Capture the cell that displays the provided text and extract its (x, y) central coordinate. 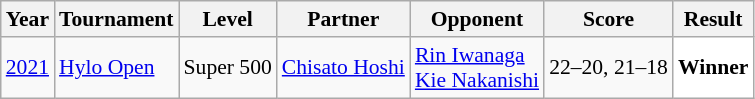
Hylo Open (116, 68)
Score (608, 19)
2021 (28, 68)
Rin Iwanaga Kie Nakanishi (477, 68)
Super 500 (228, 68)
Tournament (116, 19)
Chisato Hoshi (344, 68)
Level (228, 19)
Year (28, 19)
Opponent (477, 19)
Winner (714, 68)
Result (714, 19)
22–20, 21–18 (608, 68)
Partner (344, 19)
